Pinpoint the cell where the given text exists, returning its [x, y] midpoint coordinate. 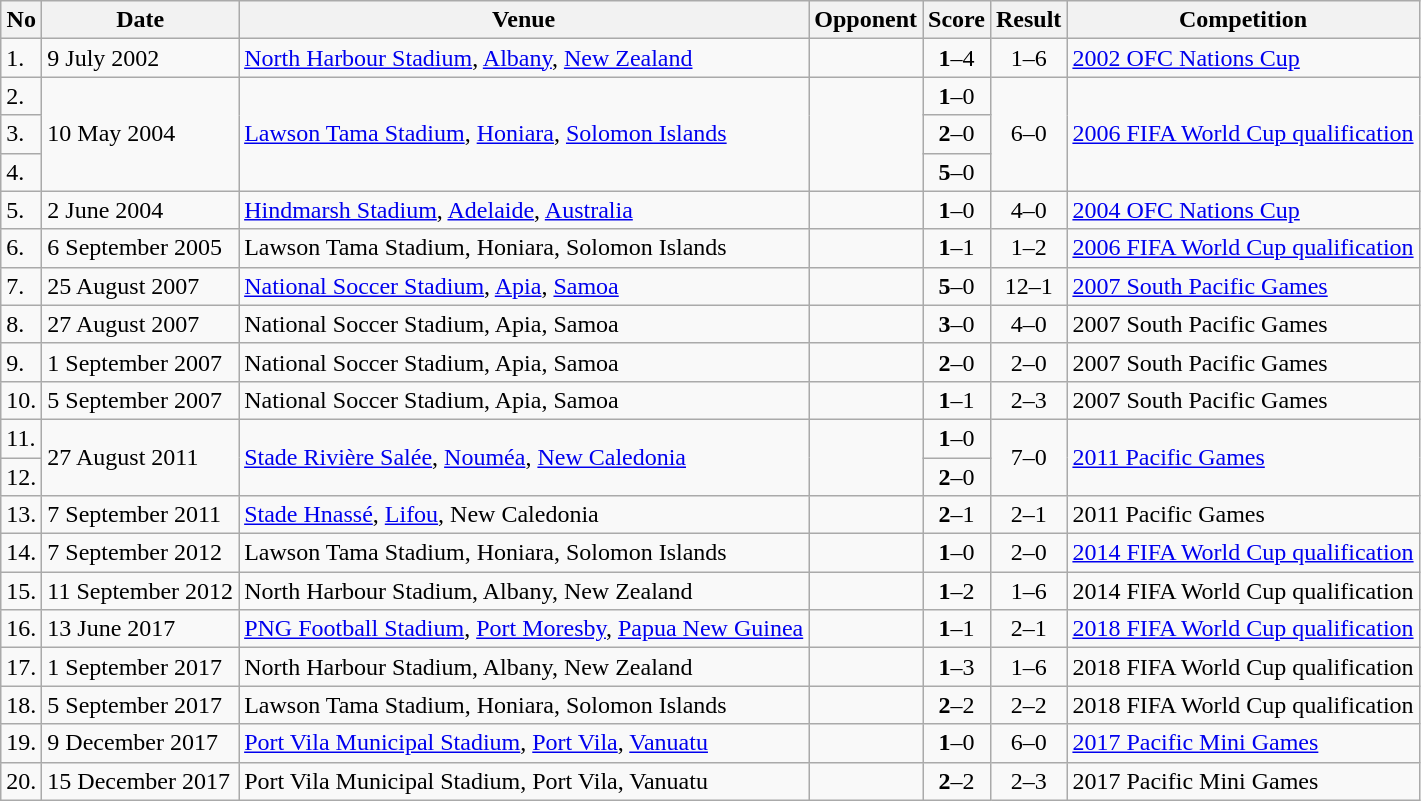
12. [22, 477]
1–4 [957, 58]
25 August 2007 [140, 286]
2 June 2004 [140, 210]
18. [22, 705]
11 September 2012 [140, 591]
14. [22, 553]
2. [22, 96]
27 August 2007 [140, 324]
PNG Football Stadium, Port Moresby, Papua New Guinea [524, 629]
Stade Hnassé, Lifou, New Caledonia [524, 515]
20. [22, 781]
7 September 2011 [140, 515]
8. [22, 324]
1 September 2007 [140, 362]
5 September 2007 [140, 400]
10. [22, 400]
1. [22, 58]
12–1 [1028, 286]
Opponent [866, 20]
1 September 2017 [140, 667]
27 August 2011 [140, 457]
9. [22, 362]
7 September 2012 [140, 553]
Hindmarsh Stadium, Adelaide, Australia [524, 210]
9 July 2002 [140, 58]
1–3 [957, 667]
3–0 [957, 324]
Competition [1243, 20]
7–0 [1028, 457]
Date [140, 20]
5. [22, 210]
16. [22, 629]
19. [22, 743]
5 September 2017 [140, 705]
No [22, 20]
11. [22, 438]
7. [22, 286]
Stade Rivière Salée, Nouméa, New Caledonia [524, 457]
6 September 2005 [140, 248]
9 December 2017 [140, 743]
Score [957, 20]
3. [22, 134]
13 June 2017 [140, 629]
2002 OFC Nations Cup [1243, 58]
10 May 2004 [140, 134]
6. [22, 248]
Result [1028, 20]
17. [22, 667]
15. [22, 591]
2004 OFC Nations Cup [1243, 210]
13. [22, 515]
15 December 2017 [140, 781]
Venue [524, 20]
4. [22, 172]
